Detect which cell encompasses the target text, then output its [X, Y] center coordinate. 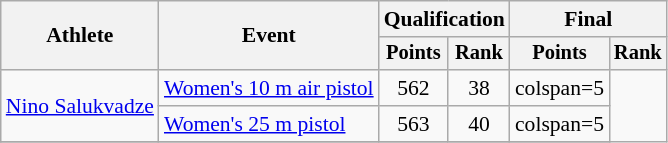
Women's 10 m air pistol [269, 88]
Nino Salukvadze [80, 106]
Event [269, 36]
563 [414, 124]
Final [588, 19]
562 [414, 88]
40 [479, 124]
Qualification [444, 19]
38 [479, 88]
Women's 25 m pistol [269, 124]
Athlete [80, 36]
